Output the (X, Y) coordinate of the center of the cell containing the given text.  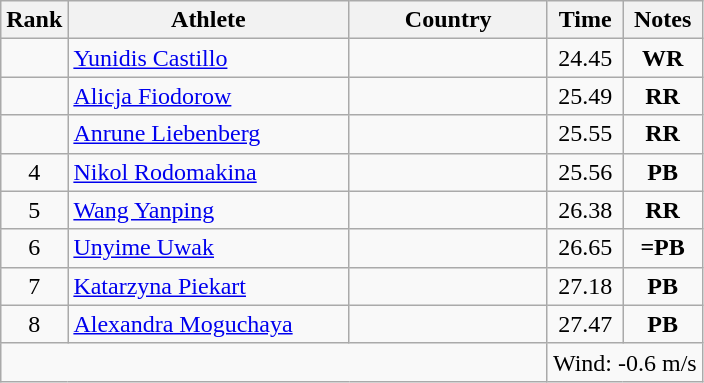
Rank (34, 20)
Anrune Liebenberg (208, 134)
Nikol Rodomakina (208, 172)
8 (34, 324)
25.49 (584, 96)
5 (34, 210)
Wind: -0.6 m/s (624, 362)
Alexandra Moguchaya (208, 324)
25.56 (584, 172)
4 (34, 172)
26.65 (584, 248)
Country (448, 20)
Wang Yanping (208, 210)
7 (34, 286)
Time (584, 20)
=PB (662, 248)
27.47 (584, 324)
6 (34, 248)
24.45 (584, 58)
Alicja Fiodorow (208, 96)
Yunidis Castillo (208, 58)
Notes (662, 20)
Athlete (208, 20)
Katarzyna Piekart (208, 286)
25.55 (584, 134)
26.38 (584, 210)
Unyime Uwak (208, 248)
27.18 (584, 286)
WR (662, 58)
